Provide the (x, y) coordinate of the cell's center where the given text is located.  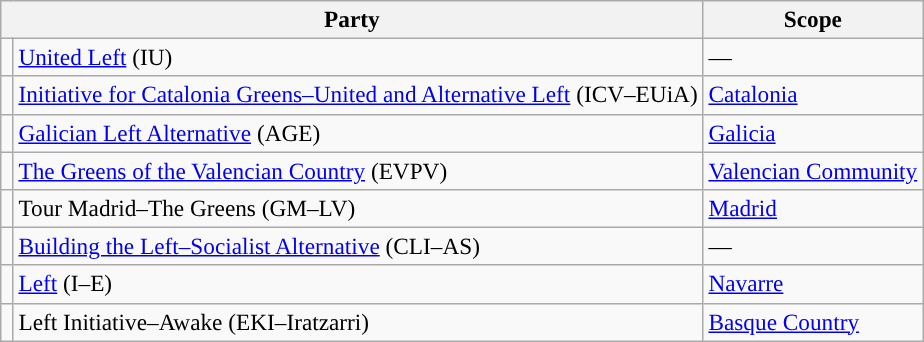
Building the Left–Socialist Alternative (CLI–AS) (358, 246)
Galicia (813, 133)
United Left (IU) (358, 57)
Valencian Community (813, 170)
Basque Country (813, 322)
Galician Left Alternative (AGE) (358, 133)
Scope (813, 19)
Navarre (813, 284)
The Greens of the Valencian Country (EVPV) (358, 170)
Left (I–E) (358, 284)
Catalonia (813, 95)
Madrid (813, 208)
Left Initiative–Awake (EKI–Iratzarri) (358, 322)
Party (352, 19)
Tour Madrid–The Greens (GM–LV) (358, 208)
Initiative for Catalonia Greens–United and Alternative Left (ICV–EUiA) (358, 95)
